Return (X, Y) of the center of cell containing provided text 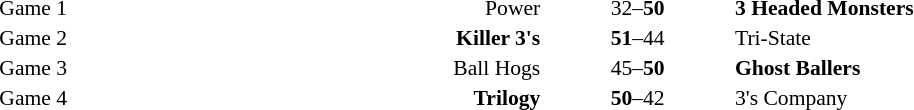
Ball Hogs (306, 68)
Killer 3's (306, 38)
51–44 (638, 38)
45–50 (638, 68)
